Provide the (x, y) coordinate of the cell's center where the given text is located.  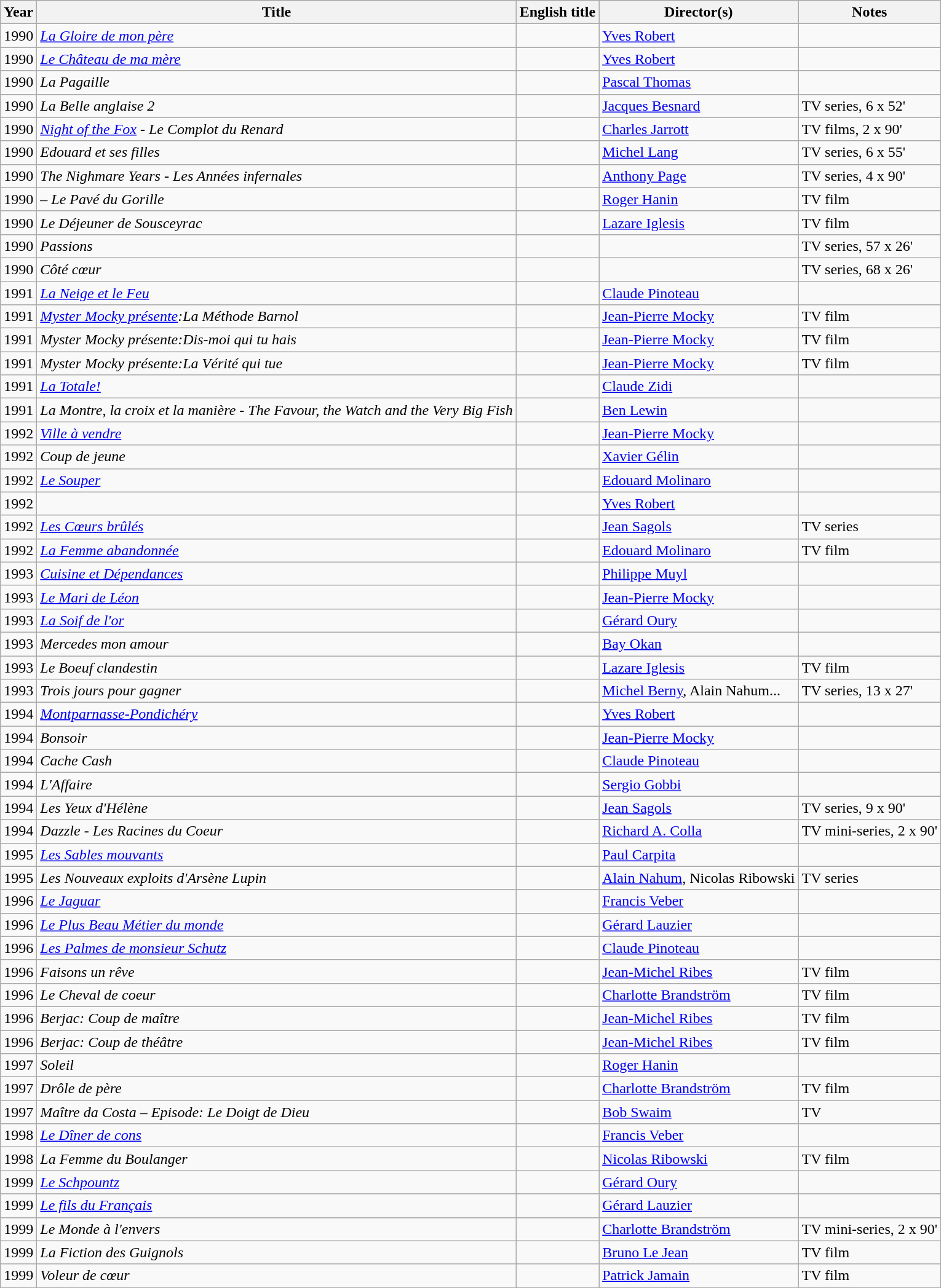
Charles Jarrott (699, 129)
Voleur de cœur (277, 1276)
Le Jaguar (277, 901)
La Montre, la croix et la manière - The Favour, the Watch and the Very Big Fish (277, 410)
Cache Cash (277, 761)
Le Mari de Léon (277, 597)
TV series, 57 x 26' (870, 246)
Berjac: Coup de théâtre (277, 1042)
English title (557, 12)
Les Palmes de monsieur Schutz (277, 948)
Le Monde à l'envers (277, 1229)
La Femme abandonnée (277, 550)
TV series, 13 x 27' (870, 691)
Le Souper (277, 480)
La Belle anglaise 2 (277, 106)
TV series, 6 x 55' (870, 152)
TV series, 4 x 90' (870, 176)
Côté cœur (277, 269)
Le Schpountz (277, 1182)
Myster Mocky présente:La Méthode Barnol (277, 317)
Berjac: Coup de maître (277, 1018)
Claude Zidi (699, 387)
TV series, 68 x 26' (870, 269)
Patrick Jamain (699, 1276)
Drôle de père (277, 1089)
Alain Nahum, Nicolas Ribowski (699, 878)
Mercedes mon amour (277, 644)
Director(s) (699, 12)
Myster Mocky présente:La Vérité qui tue (277, 363)
La Soif de l'or (277, 620)
L'Affaire (277, 784)
The Nighmare Years - Les Années infernales (277, 176)
La Totale! (277, 387)
Paul Carpita (699, 855)
Bob Swaim (699, 1112)
La Gloire de mon père (277, 36)
La Femme du Boulanger (277, 1159)
Le Déjeuner de Sousceyrac (277, 223)
Pascal Thomas (699, 82)
Michel Berny, Alain Nahum... (699, 691)
Le Plus Beau Métier du monde (277, 925)
Les Yeux d'Hélène (277, 808)
Les Cœurs brûlés (277, 527)
Michel Lang (699, 152)
Year (18, 12)
Ben Lewin (699, 410)
Notes (870, 12)
TV films, 2 x 90' (870, 129)
Night of the Fox - Le Complot du Renard (277, 129)
Le fils du Français (277, 1206)
Les Sables mouvants (277, 855)
Sergio Gobbi (699, 784)
Myster Mocky présente:Dis-moi qui tu hais (277, 340)
Montparnasse-Pondichéry (277, 714)
Ville à vendre (277, 433)
Nicolas Ribowski (699, 1159)
Trois jours pour gagner (277, 691)
Le Dîner de cons (277, 1136)
TV (870, 1112)
Faisons un rêve (277, 971)
Bruno Le Jean (699, 1252)
Anthony Page (699, 176)
Jacques Besnard (699, 106)
Le Cheval de coeur (277, 995)
La Fiction des Guignols (277, 1252)
Coup de jeune (277, 457)
TV series, 6 x 52' (870, 106)
Soleil (277, 1065)
Xavier Gélin (699, 457)
Bonsoir (277, 738)
Maître da Costa – Episode: Le Doigt de Dieu (277, 1112)
Le Château de ma mère (277, 59)
Edouard et ses filles (277, 152)
Passions (277, 246)
Richard A. Colla (699, 831)
– Le Pavé du Gorille (277, 199)
Bay Okan (699, 644)
Le Boeuf clandestin (277, 667)
La Pagaille (277, 82)
Title (277, 12)
Dazzle - Les Racines du Coeur (277, 831)
TV series, 9 x 90' (870, 808)
La Neige et le Feu (277, 293)
Cuisine et Dépendances (277, 574)
Philippe Muyl (699, 574)
Les Nouveaux exploits d'Arsène Lupin (277, 878)
